Extract the [X, Y] coordinate from the center of the cell holding the provided text.  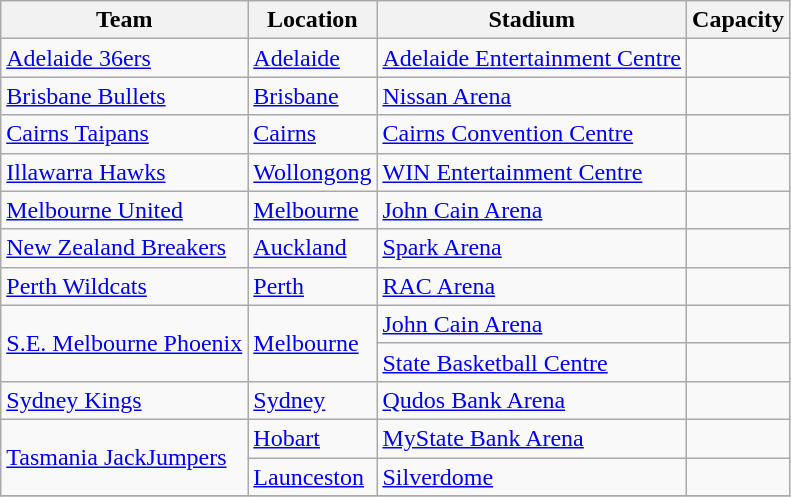
Sydney Kings [124, 400]
State Basketball Centre [532, 362]
Capacity [738, 20]
Nissan Arena [532, 96]
Stadium [532, 20]
Melbourne United [124, 210]
Tasmania JackJumpers [124, 457]
RAC Arena [532, 286]
Spark Arena [532, 248]
S.E. Melbourne Phoenix [124, 343]
New Zealand Breakers [124, 248]
Wollongong [312, 172]
Brisbane [312, 96]
Brisbane Bullets [124, 96]
Team [124, 20]
WIN Entertainment Centre [532, 172]
Perth [312, 286]
Illawarra Hawks [124, 172]
Cairns Convention Centre [532, 134]
MyState Bank Arena [532, 438]
Perth Wildcats [124, 286]
Hobart [312, 438]
Adelaide Entertainment Centre [532, 58]
Cairns Taipans [124, 134]
Auckland [312, 248]
Qudos Bank Arena [532, 400]
Location [312, 20]
Sydney [312, 400]
Launceston [312, 477]
Adelaide [312, 58]
Silverdome [532, 477]
Cairns [312, 134]
Adelaide 36ers [124, 58]
